Find where the given text appears and provide that cell's center as (x, y) coordinate. 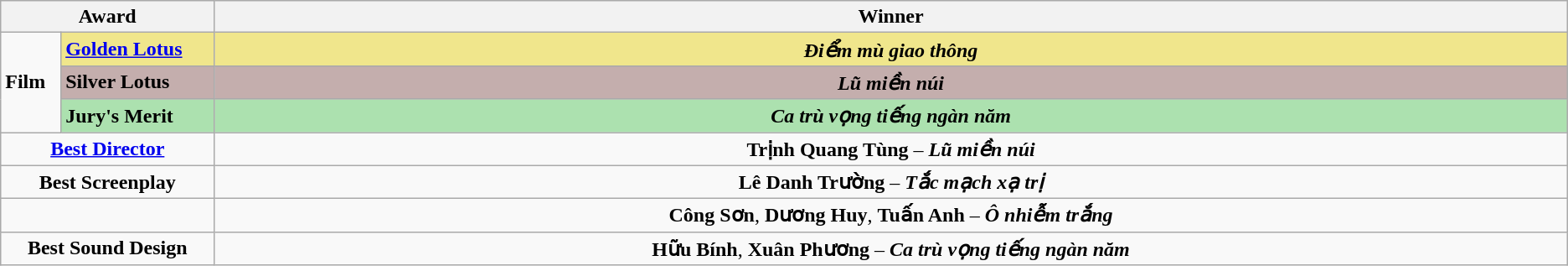
Silver Lotus (137, 82)
Trịnh Quang Tùng – Lũ miền núi (891, 149)
Điểm mù giao thông (891, 50)
Winner (891, 17)
Ca trù vọng tiếng ngàn năm (891, 116)
Hữu Bính, Xuân Phương – Ca trù vọng tiếng ngàn năm (891, 248)
Lê Danh Trường – Tắc mạch xạ trị (891, 182)
Lũ miền núi (891, 82)
Best Sound Design (107, 248)
Best Screenplay (107, 182)
Film (31, 82)
Công Sơn, Dương Huy, Tuấn Anh – Ô nhiễm trắng (891, 216)
Jury's Merit (137, 116)
Award (107, 17)
Best Director (107, 149)
Golden Lotus (137, 50)
